Determine the [x, y] coordinate at the center of the cell enclosing the given text.  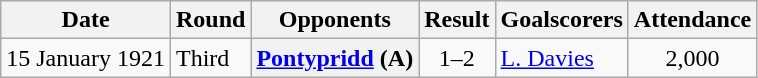
Attendance [692, 20]
Pontypridd (A) [335, 58]
2,000 [692, 58]
Result [457, 20]
L. Davies [562, 58]
Goalscorers [562, 20]
Date [86, 20]
15 January 1921 [86, 58]
Round [210, 20]
1–2 [457, 58]
Third [210, 58]
Opponents [335, 20]
